Return the [x, y] coordinate for the center point of the cell that contains the specified text.  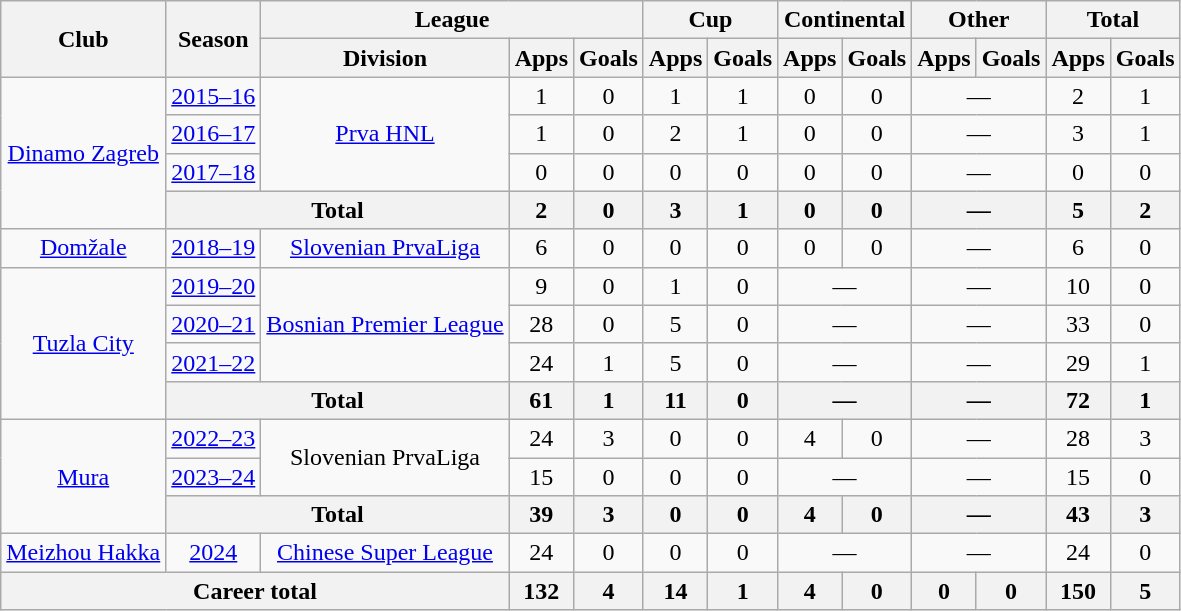
Season [214, 39]
Cup [710, 20]
43 [1078, 515]
2018–19 [214, 248]
Other [979, 20]
33 [1078, 324]
Meizhou Hakka [84, 553]
Continental [845, 20]
11 [675, 400]
2016–17 [214, 134]
14 [675, 591]
2019–20 [214, 286]
2021–22 [214, 362]
Tuzla City [84, 343]
Career total [255, 591]
Division [385, 58]
61 [541, 400]
150 [1078, 591]
2022–23 [214, 438]
Mura [84, 476]
9 [541, 286]
2024 [214, 553]
10 [1078, 286]
League [452, 20]
2015–16 [214, 96]
Club [84, 39]
2020–21 [214, 324]
Bosnian Premier League [385, 324]
132 [541, 591]
Prva HNL [385, 134]
2017–18 [214, 172]
Domžale [84, 248]
Dinamo Zagreb [84, 153]
39 [541, 515]
Chinese Super League [385, 553]
29 [1078, 362]
72 [1078, 400]
2023–24 [214, 477]
